Scan for the cell matching the given text and deliver its (X, Y) coordinate at center. 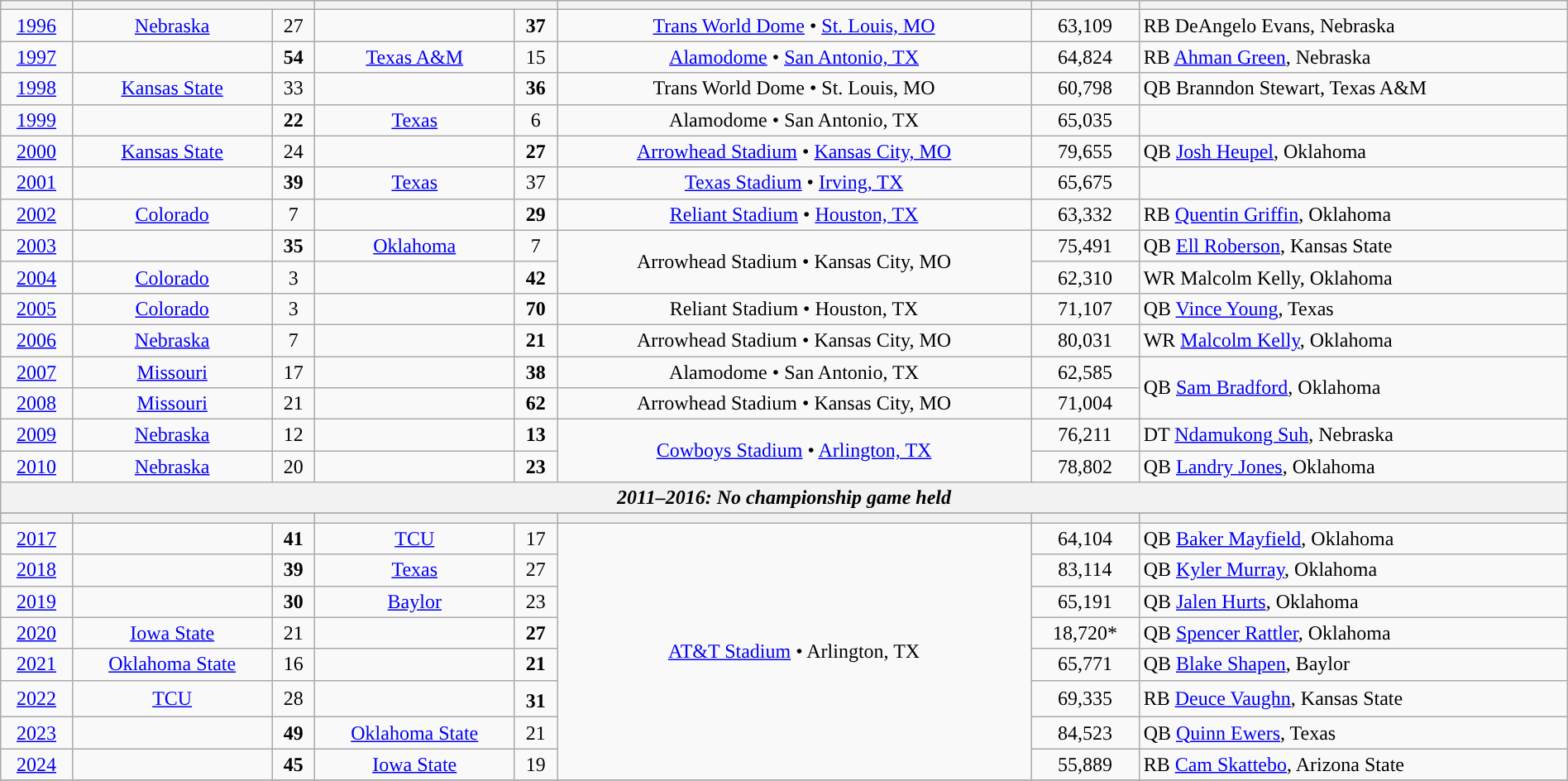
31 (536, 698)
2002 (36, 214)
2005 (36, 309)
33 (293, 89)
2017 (36, 539)
12 (293, 435)
28 (293, 698)
2022 (36, 698)
64,104 (1085, 539)
65,191 (1085, 601)
2000 (36, 151)
QB Kyler Murray, Oklahoma (1353, 570)
2023 (36, 733)
2001 (36, 183)
2011–2016: No championship game held (784, 498)
18,720* (1085, 633)
2021 (36, 664)
65,035 (1085, 120)
DT Ndamukong Suh, Nebraska (1353, 435)
75,491 (1085, 246)
55,889 (1085, 764)
19 (536, 764)
63,109 (1085, 26)
22 (293, 120)
QB Spencer Rattler, Oklahoma (1353, 633)
2020 (36, 633)
1998 (36, 89)
78,802 (1085, 467)
2010 (36, 467)
RB Quentin Griffin, Oklahoma (1353, 214)
71,107 (1085, 309)
24 (293, 151)
54 (293, 57)
80,031 (1085, 340)
49 (293, 733)
QB Blake Shapen, Baylor (1353, 664)
70 (536, 309)
2007 (36, 371)
13 (536, 435)
79,655 (1085, 151)
65,675 (1085, 183)
RB Deuce Vaughn, Kansas State (1353, 698)
Baylor (414, 601)
2008 (36, 404)
63,332 (1085, 214)
71,004 (1085, 404)
1996 (36, 26)
Texas A&M (414, 57)
QB Landry Jones, Oklahoma (1353, 467)
29 (536, 214)
64,824 (1085, 57)
QB Jalen Hurts, Oklahoma (1353, 601)
QB Vince Young, Texas (1353, 309)
69,335 (1085, 698)
30 (293, 601)
76,211 (1085, 435)
QB Ell Roberson, Kansas State (1353, 246)
60,798 (1085, 89)
65,771 (1085, 664)
2003 (36, 246)
1997 (36, 57)
36 (536, 89)
2018 (36, 570)
2009 (36, 435)
QB Josh Heupel, Oklahoma (1353, 151)
2004 (36, 277)
20 (293, 467)
38 (536, 371)
42 (536, 277)
41 (293, 539)
AT&T Stadium • Arlington, TX (794, 652)
Texas Stadium • Irving, TX (794, 183)
Cowboys Stadium • Arlington, TX (794, 451)
RB DeAngelo Evans, Nebraska (1353, 26)
35 (293, 246)
62,585 (1085, 371)
2019 (36, 601)
QB Quinn Ewers, Texas (1353, 733)
Oklahoma (414, 246)
2006 (36, 340)
83,114 (1085, 570)
RB Cam Skattebo, Arizona State (1353, 764)
QB Branndon Stewart, Texas A&M (1353, 89)
1999 (36, 120)
15 (536, 57)
45 (293, 764)
84,523 (1085, 733)
QB Baker Mayfield, Oklahoma (1353, 539)
6 (536, 120)
QB Sam Bradford, Oklahoma (1353, 387)
62 (536, 404)
2024 (36, 764)
62,310 (1085, 277)
16 (293, 664)
RB Ahman Green, Nebraska (1353, 57)
